Detect which cell encompasses the target text, then output its [X, Y] center coordinate. 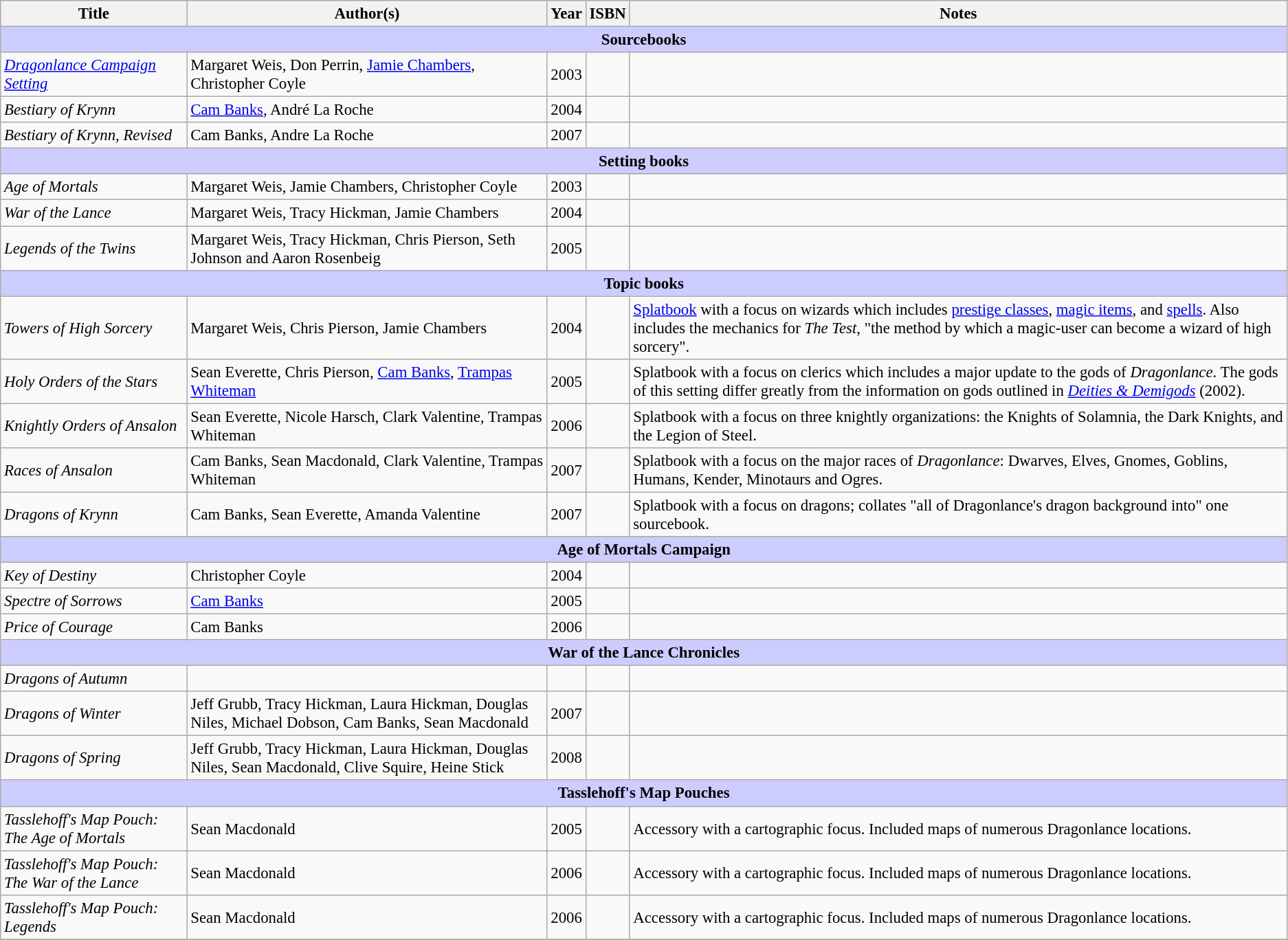
Key of Destiny [93, 575]
Holy Orders of the Stars [93, 381]
War of the Lance Chronicles [644, 653]
Cam Banks, Sean Macdonald, Clark Valentine, Trampas Whiteman [367, 470]
Dragonlance Campaign Setting [93, 74]
Races of Ansalon [93, 470]
Christopher Coyle [367, 575]
2008 [566, 759]
Spectre of Sorrows [93, 601]
Jeff Grubb, Tracy Hickman, Laura Hickman, Douglas Niles, Sean Macdonald, Clive Squire, Heine Stick [367, 759]
Tasslehoff's Map Pouch: Legends [93, 917]
Jeff Grubb, Tracy Hickman, Laura Hickman, Douglas Niles, Michael Dobson, Cam Banks, Sean Macdonald [367, 713]
Tasslehoff's Map Pouches [644, 794]
Price of Courage [93, 627]
Cam Banks, Sean Everette, Amanda Valentine [367, 514]
Tasslehoff's Map Pouch: The War of the Lance [93, 873]
Tasslehoff's Map Pouch: The Age of Mortals [93, 829]
Sourcebooks [644, 40]
Topic books [644, 283]
Towers of High Sorcery [93, 328]
Notes [958, 14]
Margaret Weis, Jamie Chambers, Christopher Coyle [367, 188]
Dragons of Winter [93, 713]
Splatbook with a focus on three knightly organizations: the Knights of Solamnia, the Dark Knights, and the Legion of Steel. [958, 426]
ISBN [608, 14]
Age of Mortals Campaign [644, 550]
Legends of the Twins [93, 249]
Author(s) [367, 14]
Dragons of Autumn [93, 679]
Sean Everette, Chris Pierson, Cam Banks, Trampas Whiteman [367, 381]
Dragons of Spring [93, 759]
Setting books [644, 161]
Splatbook with a focus on dragons; collates "all of Dragonlance's dragon background into" one sourcebook. [958, 514]
Margaret Weis, Tracy Hickman, Chris Pierson, Seth Johnson and Aaron Rosenbeig [367, 249]
Knightly Orders of Ansalon [93, 426]
Margaret Weis, Chris Pierson, Jamie Chambers [367, 328]
Cam Banks, André La Roche [367, 110]
Cam Banks, Andre La Roche [367, 135]
Bestiary of Krynn, Revised [93, 135]
Sean Everette, Nicole Harsch, Clark Valentine, Trampas Whiteman [367, 426]
Margaret Weis, Don Perrin, Jamie Chambers, Christopher Coyle [367, 74]
Splatbook with a focus on the major races of Dragonlance: Dwarves, Elves, Gnomes, Goblins, Humans, Kender, Minotaurs and Ogres. [958, 470]
Margaret Weis, Tracy Hickman, Jamie Chambers [367, 213]
Year [566, 14]
Dragons of Krynn [93, 514]
Title [93, 14]
War of the Lance [93, 213]
Age of Mortals [93, 188]
Bestiary of Krynn [93, 110]
